Detect which cell encompasses the target text, then output its (x, y) center coordinate. 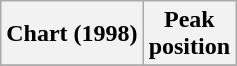
Chart (1998) (72, 34)
Peakposition (189, 34)
